For the text-containing cell, return its midpoint in (x, y) coordinate format. 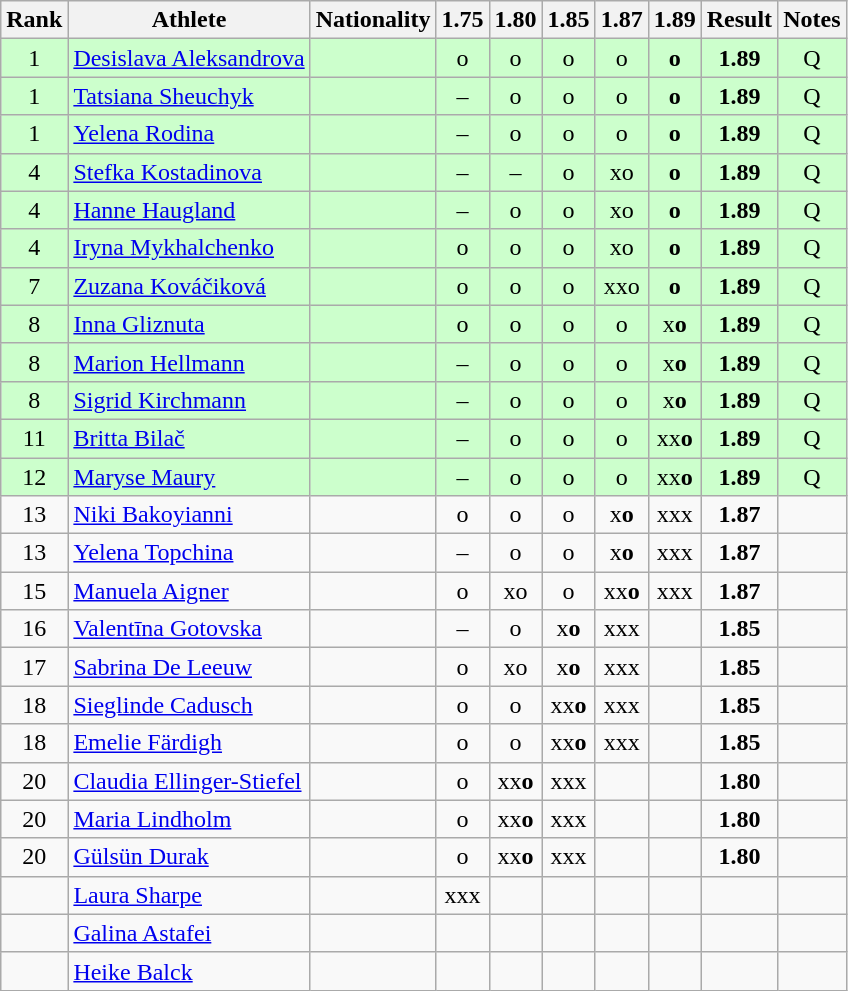
Maria Lindholm (189, 819)
Desislava Aleksandrova (189, 58)
15 (34, 591)
Galina Astafei (189, 933)
Sigrid Kirchmann (189, 400)
Britta Bilač (189, 438)
1.75 (462, 20)
7 (34, 286)
Nationality (373, 20)
17 (34, 667)
16 (34, 629)
Laura Sharpe (189, 895)
Athlete (189, 20)
Notes (812, 20)
11 (34, 438)
Valentīna Gotovska (189, 629)
Hanne Haugland (189, 210)
Marion Hellmann (189, 362)
Iryna Mykhalchenko (189, 248)
Yelena Topchina (189, 553)
12 (34, 477)
Claudia Ellinger-Stiefel (189, 781)
Maryse Maury (189, 477)
Gülsün Durak (189, 857)
Rank (34, 20)
Result (739, 20)
Yelena Rodina (189, 134)
Niki Bakoyianni (189, 515)
Stefka Kostadinova (189, 172)
Heike Balck (189, 971)
Sabrina De Leeuw (189, 667)
Inna Gliznuta (189, 324)
Emelie Färdigh (189, 743)
Manuela Aigner (189, 591)
Sieglinde Cadusch (189, 705)
Tatsiana Sheuchyk (189, 96)
Zuzana Kováčiková (189, 286)
